Detect which cell encompasses the target text, then output its [x, y] center coordinate. 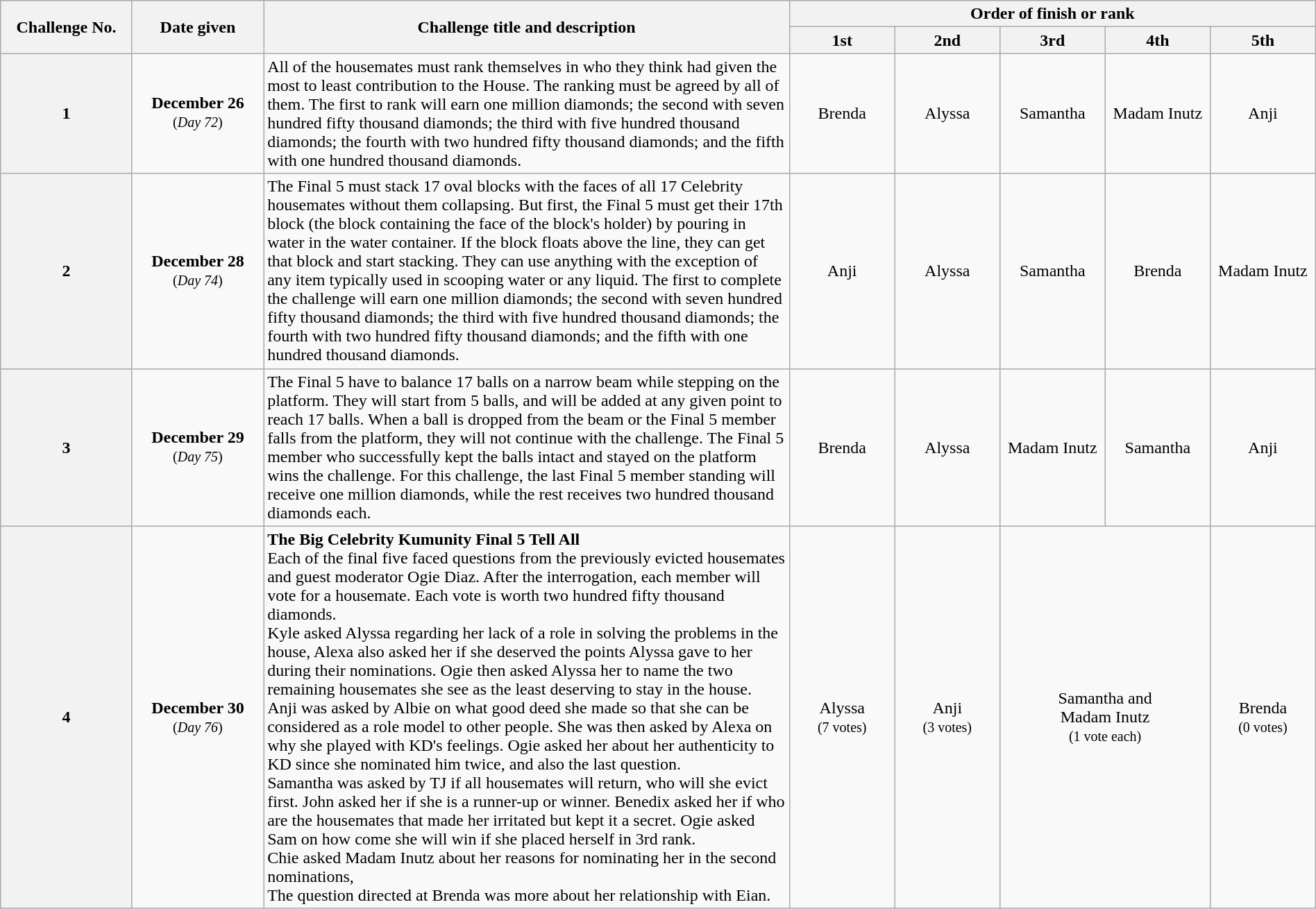
2nd [947, 40]
Order of finish or rank [1052, 14]
Challenge No. [67, 27]
Alyssa(7 votes) [842, 717]
1 [67, 114]
December 26(Day 72) [197, 114]
December 30(Day 76) [197, 717]
1st [842, 40]
5th [1263, 40]
4 [67, 717]
Challenge title and description [527, 27]
Samantha andMadam Inutz(1 vote each) [1105, 717]
Anji(3 votes) [947, 717]
2 [67, 271]
3rd [1053, 40]
December 29(Day 75) [197, 447]
Date given [197, 27]
December 28(Day 74) [197, 271]
4th [1158, 40]
Brenda(0 votes) [1263, 717]
3 [67, 447]
